For the text-containing cell, return its midpoint in (X, Y) coordinate format. 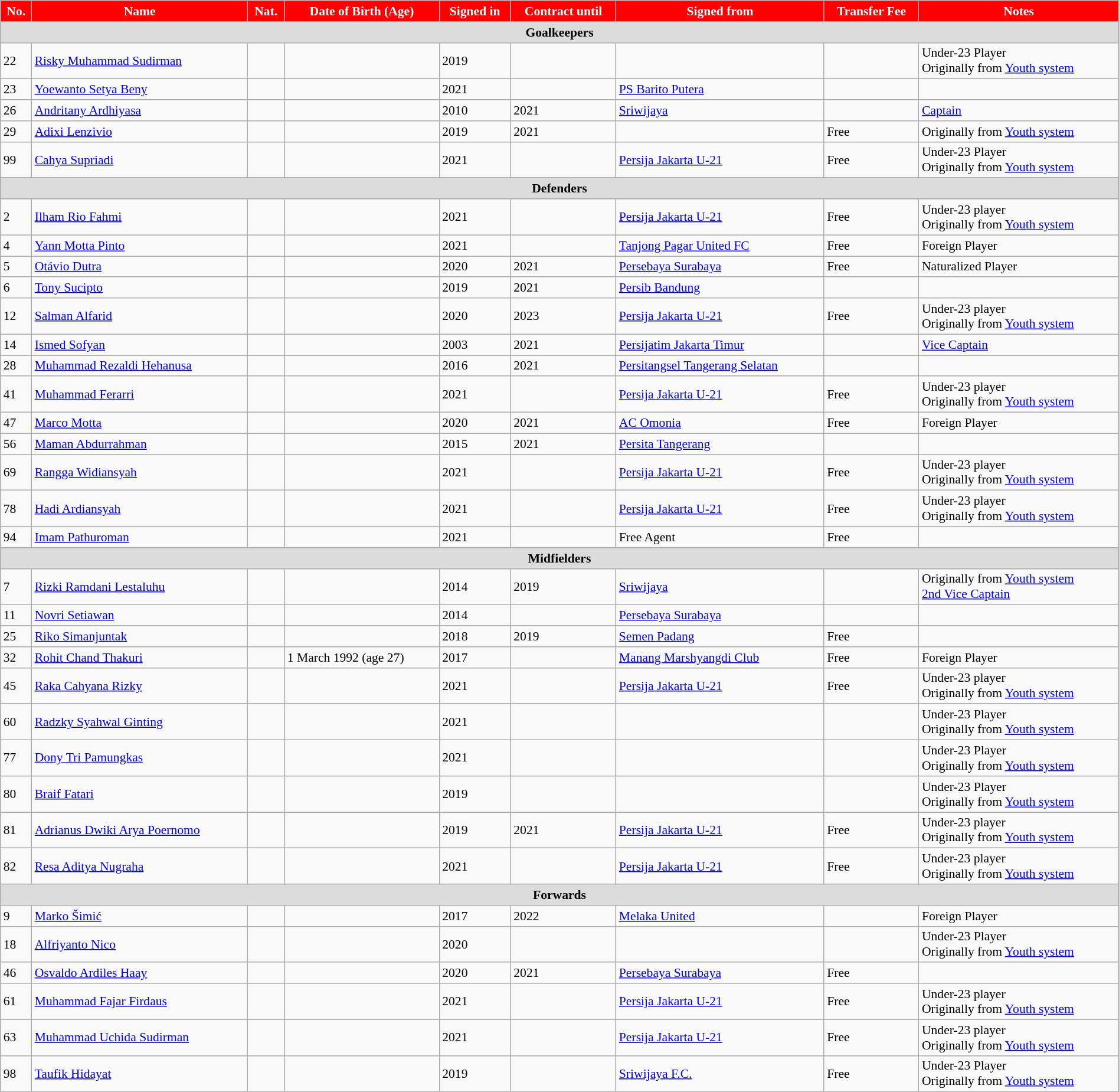
Braif Fatari (140, 795)
41 (17, 394)
2022 (563, 916)
94 (17, 537)
Muhammad Rezaldi Hehanusa (140, 366)
23 (17, 90)
Hadi Ardiansyah (140, 509)
63 (17, 1038)
11 (17, 616)
AC Omonia (720, 423)
2 (17, 217)
Yoewanto Setya Beny (140, 90)
Cahya Supriadi (140, 159)
Persita Tangerang (720, 444)
2010 (475, 110)
22 (17, 60)
Semen Padang (720, 636)
Originally from Youth system (1019, 132)
Goalkeepers (559, 32)
Ismed Sofyan (140, 345)
Radzky Syahwal Ginting (140, 722)
PS Barito Putera (720, 90)
69 (17, 472)
Persijatim Jakarta Timur (720, 345)
2015 (475, 444)
9 (17, 916)
98 (17, 1073)
Rizki Ramdani Lestaluhu (140, 587)
Notes (1019, 11)
Name (140, 11)
Ilham Rio Fahmi (140, 217)
Signed from (720, 11)
61 (17, 1001)
Forwards (559, 895)
5 (17, 267)
6 (17, 288)
No. (17, 11)
Captain (1019, 110)
Imam Pathuroman (140, 537)
Rangga Widiansyah (140, 472)
82 (17, 867)
14 (17, 345)
Tanjong Pagar United FC (720, 246)
80 (17, 795)
Midfielders (559, 558)
60 (17, 722)
Raka Cahyana Rizky (140, 686)
78 (17, 509)
Tony Sucipto (140, 288)
1 March 1992 (age 27) (362, 658)
45 (17, 686)
Manang Marshyangdi Club (720, 658)
Salman Alfarid (140, 316)
7 (17, 587)
29 (17, 132)
Muhammad Ferarri (140, 394)
2018 (475, 636)
26 (17, 110)
Persitangsel Tangerang Selatan (720, 366)
Sriwijaya F.C. (720, 1073)
46 (17, 973)
Dony Tri Pamungkas (140, 758)
25 (17, 636)
56 (17, 444)
Originally from Youth system 2nd Vice Captain (1019, 587)
Transfer Fee (871, 11)
Novri Setiawan (140, 616)
Rohit Chand Thakuri (140, 658)
Nat. (266, 11)
Adrianus Dwiki Arya Poernomo (140, 830)
Naturalized Player (1019, 267)
Free Agent (720, 537)
12 (17, 316)
2023 (563, 316)
Yann Motta Pinto (140, 246)
Resa Aditya Nugraha (140, 867)
Defenders (559, 189)
Otávio Dutra (140, 267)
Alfriyanto Nico (140, 944)
Maman Abdurrahman (140, 444)
28 (17, 366)
Muhammad Uchida Sudirman (140, 1038)
Date of Birth (Age) (362, 11)
77 (17, 758)
Andritany Ardhiyasa (140, 110)
Contract until (563, 11)
Adixi Lenzivio (140, 132)
Taufik Hidayat (140, 1073)
2003 (475, 345)
81 (17, 830)
Muhammad Fajar Firdaus (140, 1001)
32 (17, 658)
Marco Motta (140, 423)
18 (17, 944)
Marko Šimić (140, 916)
Vice Captain (1019, 345)
99 (17, 159)
Osvaldo Ardiles Haay (140, 973)
47 (17, 423)
Melaka United (720, 916)
Riko Simanjuntak (140, 636)
2016 (475, 366)
4 (17, 246)
Risky Muhammad Sudirman (140, 60)
Persib Bandung (720, 288)
Signed in (475, 11)
